Pinpoint the cell where the given text exists, returning its (X, Y) midpoint coordinate. 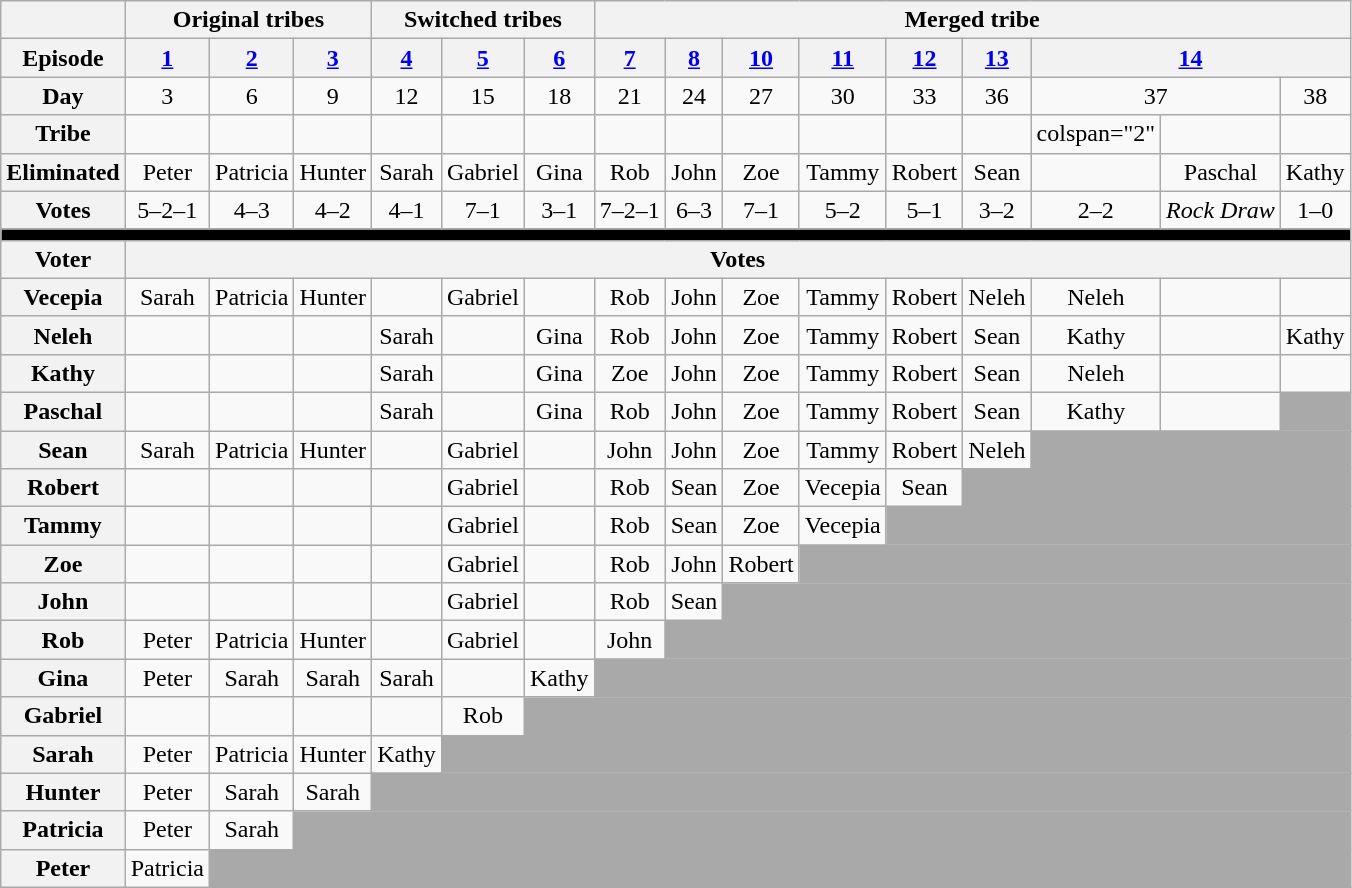
27 (761, 96)
3–1 (559, 210)
4–1 (407, 210)
Switched tribes (483, 20)
24 (694, 96)
4 (407, 58)
4–3 (252, 210)
4–2 (333, 210)
10 (761, 58)
2–2 (1096, 210)
Tribe (63, 134)
Original tribes (248, 20)
Merged tribe (972, 20)
36 (997, 96)
6–3 (694, 210)
11 (842, 58)
21 (630, 96)
33 (924, 96)
7 (630, 58)
38 (1315, 96)
9 (333, 96)
30 (842, 96)
2 (252, 58)
5 (482, 58)
1 (167, 58)
5–1 (924, 210)
Episode (63, 58)
1–0 (1315, 210)
18 (559, 96)
8 (694, 58)
15 (482, 96)
Rock Draw (1221, 210)
5–2–1 (167, 210)
3–2 (997, 210)
Voter (63, 259)
5–2 (842, 210)
colspan="2" (1096, 134)
14 (1190, 58)
37 (1156, 96)
7–2–1 (630, 210)
Eliminated (63, 172)
13 (997, 58)
Day (63, 96)
